Output the (X, Y) coordinate of the center of the cell containing the given text.  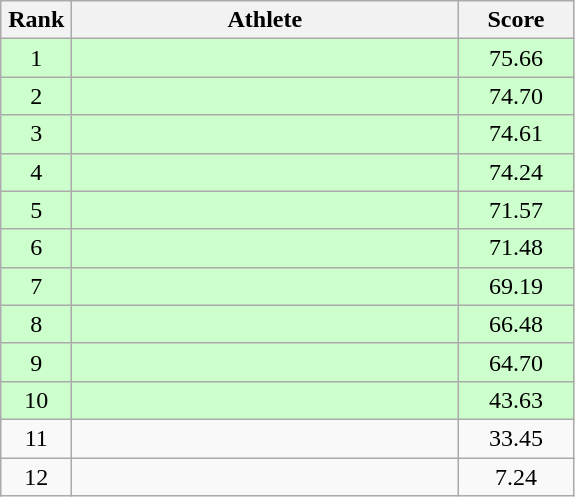
12 (36, 477)
3 (36, 134)
71.48 (516, 248)
7 (36, 286)
Rank (36, 20)
33.45 (516, 438)
66.48 (516, 324)
69.19 (516, 286)
Score (516, 20)
74.70 (516, 96)
75.66 (516, 58)
2 (36, 96)
4 (36, 172)
9 (36, 362)
10 (36, 400)
43.63 (516, 400)
11 (36, 438)
8 (36, 324)
1 (36, 58)
74.24 (516, 172)
5 (36, 210)
71.57 (516, 210)
64.70 (516, 362)
74.61 (516, 134)
7.24 (516, 477)
6 (36, 248)
Athlete (265, 20)
